Capture the cell that displays the provided text and extract its [X, Y] central coordinate. 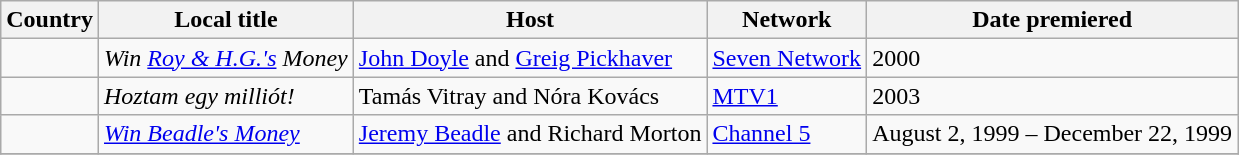
Network [787, 20]
Channel 5 [787, 134]
MTV1 [787, 96]
2003 [1052, 96]
2000 [1052, 58]
Date premiered [1052, 20]
Win Roy & H.G.'s Money [226, 58]
Tamás Vitray and Nóra Kovács [530, 96]
Hoztam egy milliót! [226, 96]
Seven Network [787, 58]
August 2, 1999 – December 22, 1999 [1052, 134]
John Doyle and Greig Pickhaver [530, 58]
Local title [226, 20]
Jeremy Beadle and Richard Morton [530, 134]
Win Beadle's Money [226, 134]
Country [50, 20]
Host [530, 20]
